For the text-containing cell, return its midpoint in (X, Y) coordinate format. 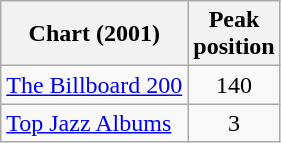
3 (234, 123)
Top Jazz Albums (94, 123)
Peakposition (234, 34)
Chart (2001) (94, 34)
The Billboard 200 (94, 85)
140 (234, 85)
